Find where the given text appears and provide that cell's center as (X, Y) coordinate. 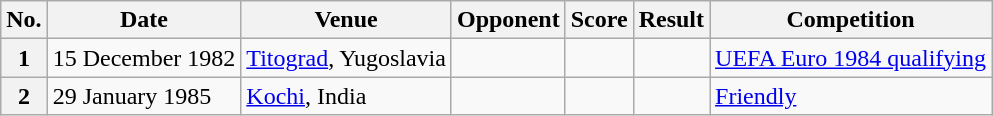
15 December 1982 (144, 58)
Kochi, India (346, 96)
Opponent (508, 20)
1 (24, 58)
Titograd, Yugoslavia (346, 58)
Result (671, 20)
UEFA Euro 1984 qualifying (851, 58)
No. (24, 20)
Competition (851, 20)
29 January 1985 (144, 96)
Score (599, 20)
Venue (346, 20)
Friendly (851, 96)
2 (24, 96)
Date (144, 20)
